Locate the cell with the specified text and output its [x, y] center coordinate. 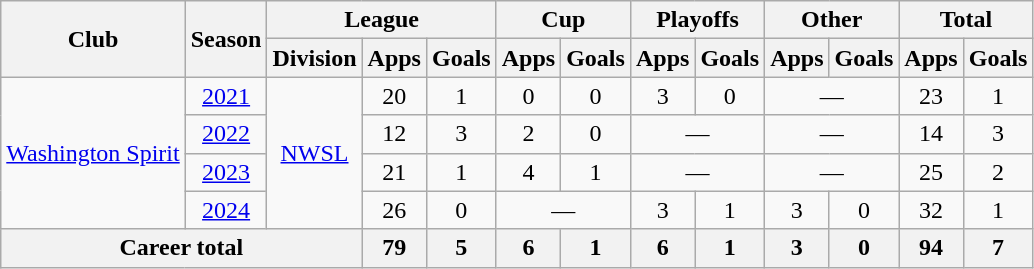
79 [394, 248]
7 [998, 248]
14 [931, 134]
Total [966, 20]
Playoffs [697, 20]
Washington Spirit [93, 153]
Cup [563, 20]
2021 [226, 96]
25 [931, 172]
Career total [182, 248]
5 [461, 248]
Other [832, 20]
26 [394, 210]
Club [93, 39]
21 [394, 172]
League [382, 20]
23 [931, 96]
Season [226, 39]
94 [931, 248]
4 [528, 172]
Division [314, 58]
2022 [226, 134]
2024 [226, 210]
20 [394, 96]
NWSL [314, 153]
32 [931, 210]
12 [394, 134]
2023 [226, 172]
